Pinpoint the cell where the given text exists, returning its [x, y] midpoint coordinate. 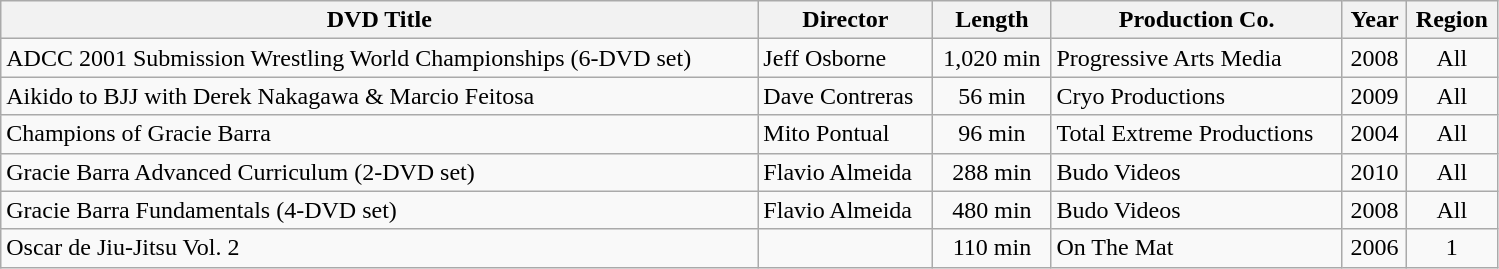
Director [846, 20]
Champions of Gracie Barra [380, 134]
Jeff Osborne [846, 58]
On The Mat [1197, 248]
2010 [1374, 172]
288 min [992, 172]
Length [992, 20]
Production Co. [1197, 20]
Progressive Arts Media [1197, 58]
Year [1374, 20]
2009 [1374, 96]
Gracie Barra Fundamentals (4-DVD set) [380, 210]
Gracie Barra Advanced Curriculum (2-DVD set) [380, 172]
Dave Contreras [846, 96]
2006 [1374, 248]
DVD Title [380, 20]
ADCC 2001 Submission Wrestling World Championships (6-DVD set) [380, 58]
56 min [992, 96]
1 [1452, 248]
96 min [992, 134]
Aikido to BJJ with Derek Nakagawa & Marcio Feitosa [380, 96]
2004 [1374, 134]
Oscar de Jiu-Jitsu Vol. 2 [380, 248]
Mito Pontual [846, 134]
Cryo Productions [1197, 96]
110 min [992, 248]
1,020 min [992, 58]
480 min [992, 210]
Region [1452, 20]
Total Extreme Productions [1197, 134]
